Return the [X, Y] coordinate for the center point of the cell that contains the specified text.  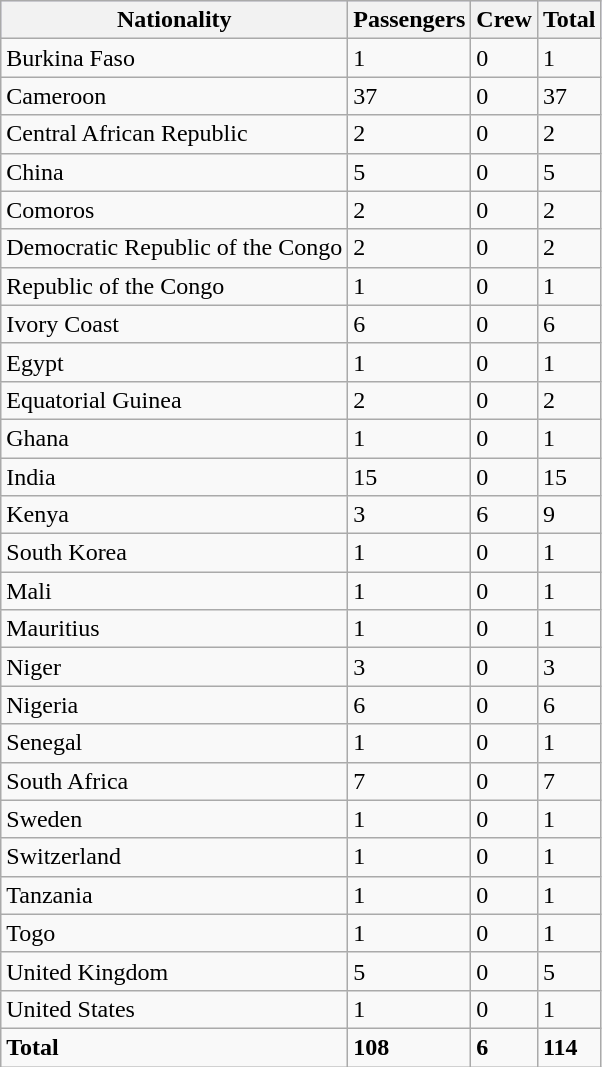
Crew [504, 20]
Kenya [174, 515]
Ivory Coast [174, 324]
Mali [174, 591]
9 [569, 515]
Central African Republic [174, 134]
Tanzania [174, 895]
Egypt [174, 362]
United Kingdom [174, 971]
108 [410, 1047]
Cameroon [174, 96]
Togo [174, 933]
Nigeria [174, 705]
Nationality [174, 20]
Democratic Republic of the Congo [174, 248]
Republic of the Congo [174, 286]
Niger [174, 667]
Mauritius [174, 629]
South Korea [174, 553]
Senegal [174, 743]
United States [174, 1009]
Passengers [410, 20]
Switzerland [174, 857]
China [174, 172]
Burkina Faso [174, 58]
Sweden [174, 819]
114 [569, 1047]
Equatorial Guinea [174, 400]
Comoros [174, 210]
India [174, 477]
South Africa [174, 781]
Ghana [174, 438]
